Find where the given text appears and provide that cell's center as (X, Y) coordinate. 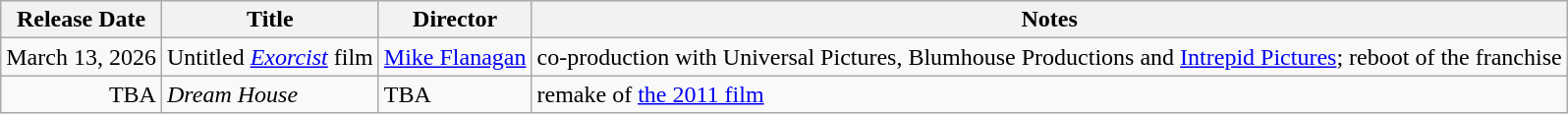
remake of the 2011 film (1049, 94)
Title (269, 20)
co-production with Universal Pictures, Blumhouse Productions and Intrepid Pictures; reboot of the franchise (1049, 57)
Dream House (269, 94)
March 13, 2026 (82, 57)
Director (455, 20)
Mike Flanagan (455, 57)
Release Date (82, 20)
Notes (1049, 20)
Untitled Exorcist film (269, 57)
